Detect which cell encompasses the target text, then output its (X, Y) center coordinate. 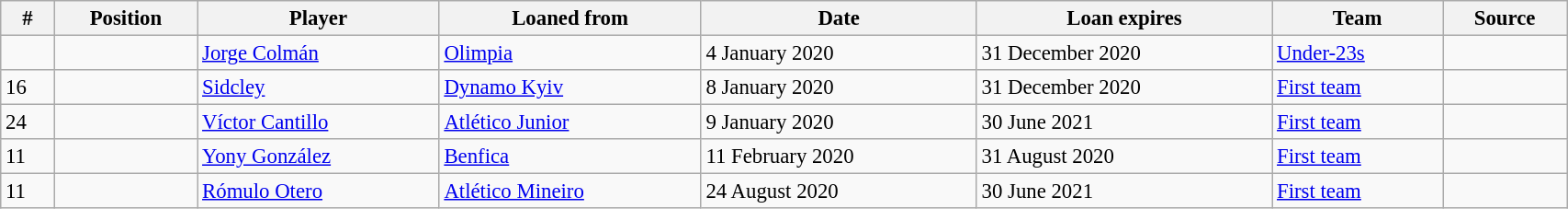
Loan expires (1124, 18)
Position (126, 18)
Víctor Cantillo (318, 122)
Player (318, 18)
Jorge Colmán (318, 53)
24 August 2020 (839, 192)
31 August 2020 (1124, 157)
Dynamo Kyiv (570, 87)
Date (839, 18)
Sidcley (318, 87)
24 (28, 122)
8 January 2020 (839, 87)
11 February 2020 (839, 157)
Source (1505, 18)
Yony González (318, 157)
Benfica (570, 157)
Olimpia (570, 53)
Rómulo Otero (318, 192)
Team (1358, 18)
Under-23s (1358, 53)
# (28, 18)
Atlético Mineiro (570, 192)
16 (28, 87)
Atlético Junior (570, 122)
4 January 2020 (839, 53)
9 January 2020 (839, 122)
Loaned from (570, 18)
